For the text-containing cell, return its midpoint in (X, Y) coordinate format. 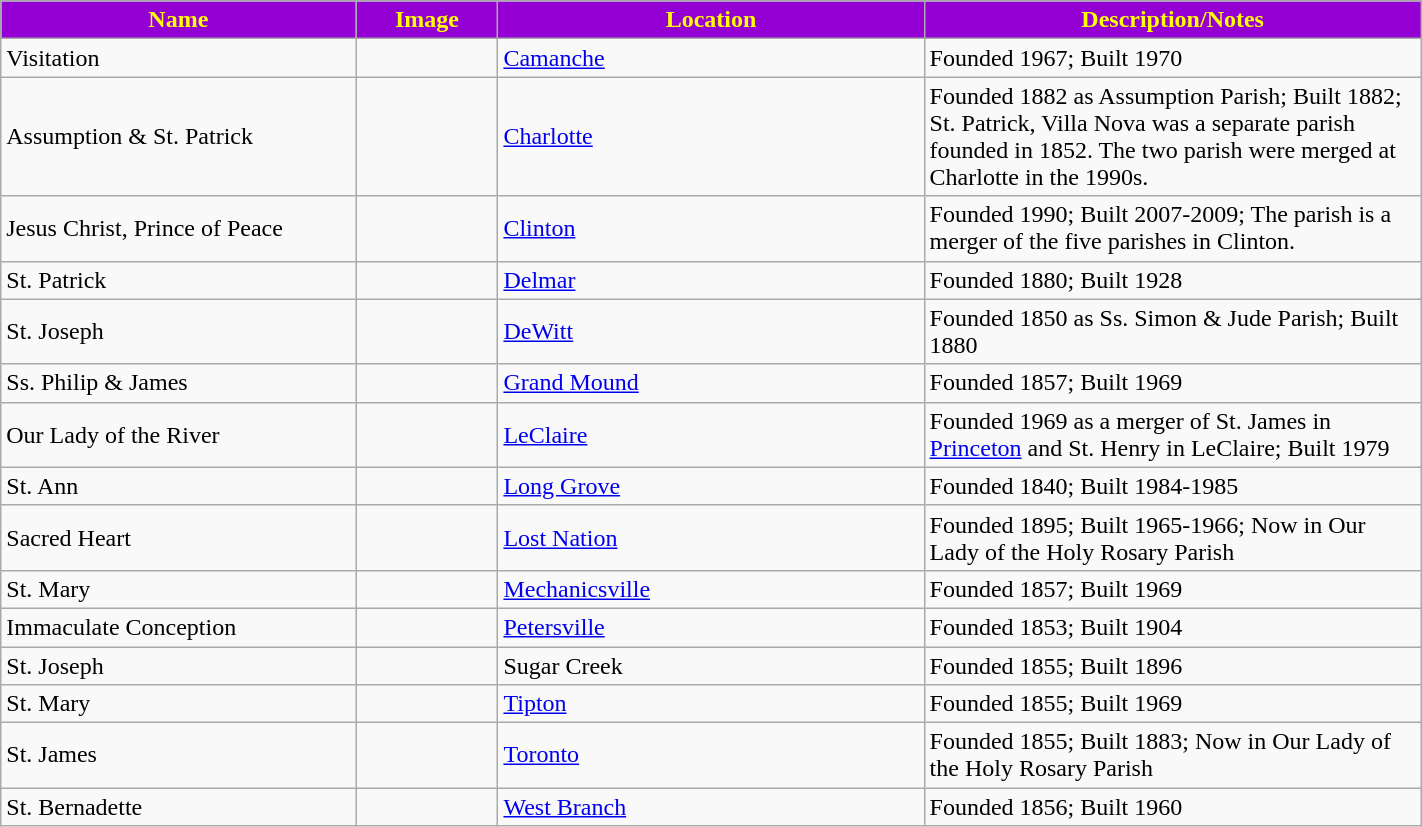
Grand Mound (711, 383)
Description/Notes (1172, 20)
Jesus Christ, Prince of Peace (178, 228)
Founded 1967; Built 1970 (1172, 58)
Founded 1853; Built 1904 (1172, 627)
DeWitt (711, 332)
Long Grove (711, 486)
Visitation (178, 58)
Clinton (711, 228)
Sacred Heart (178, 538)
LeClaire (711, 434)
Founded 1850 as Ss. Simon & Jude Parish; Built 1880 (1172, 332)
Toronto (711, 756)
Founded 1969 as a merger of St. James in Princeton and St. Henry in LeClaire; Built 1979 (1172, 434)
Founded 1855; Built 1896 (1172, 665)
Image (427, 20)
Assumption & St. Patrick (178, 136)
St. Ann (178, 486)
Ss. Philip & James (178, 383)
St. Bernadette (178, 807)
Mechanicsville (711, 589)
Founded 1880; Built 1928 (1172, 280)
Charlotte (711, 136)
Tipton (711, 704)
Founded 1856; Built 1960 (1172, 807)
Delmar (711, 280)
Founded 1855; Built 1969 (1172, 704)
Lost Nation (711, 538)
Immaculate Conception (178, 627)
Name (178, 20)
Location (711, 20)
Founded 1855; Built 1883; Now in Our Lady of the Holy Rosary Parish (1172, 756)
St. Patrick (178, 280)
Founded 1990; Built 2007-2009; The parish is a merger of the five parishes in Clinton. (1172, 228)
Petersville (711, 627)
Our Lady of the River (178, 434)
Founded 1895; Built 1965-1966; Now in Our Lady of the Holy Rosary Parish (1172, 538)
Sugar Creek (711, 665)
West Branch (711, 807)
St. James (178, 756)
Camanche (711, 58)
Founded 1840; Built 1984-1985 (1172, 486)
